Determine the [x, y] coordinate at the center of the cell enclosing the given text.  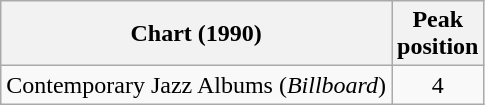
4 [438, 85]
Contemporary Jazz Albums (Billboard) [196, 85]
Chart (1990) [196, 34]
Peakposition [438, 34]
